Scan for the cell matching the given text and deliver its [X, Y] coordinate at center. 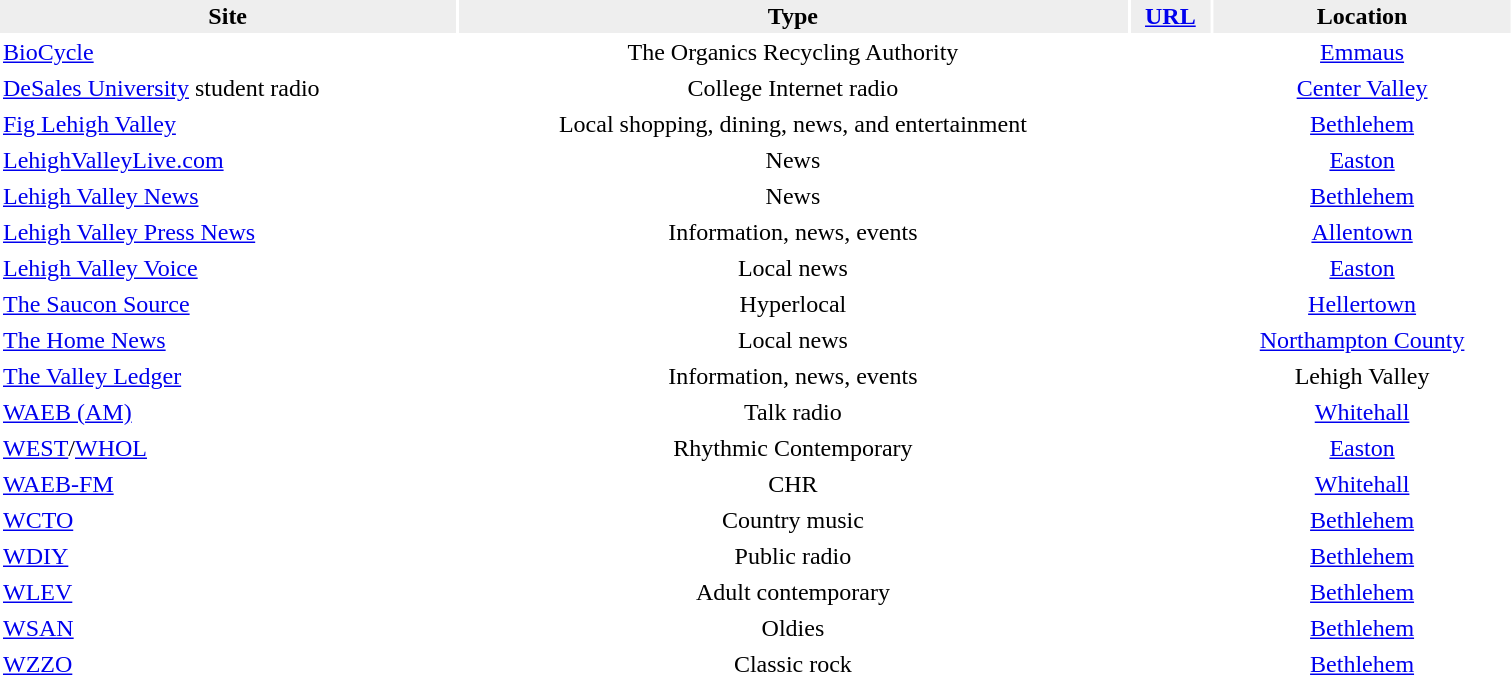
Northampton County [1362, 340]
Country music [792, 520]
Allentown [1362, 232]
Location [1362, 16]
Site [228, 16]
CHR [792, 484]
LehighValleyLive.com [228, 160]
Adult contemporary [792, 592]
The Home News [228, 340]
Lehigh Valley [1362, 376]
Talk radio [792, 412]
BioCycle [228, 52]
Lehigh Valley Voice [228, 268]
DeSales University student radio [228, 88]
Center Valley [1362, 88]
URL [1170, 16]
Hyperlocal [792, 304]
WEST/WHOL [228, 448]
Lehigh Valley News [228, 196]
WLEV [228, 592]
WDIY [228, 556]
College Internet radio [792, 88]
Local shopping, dining, news, and entertainment [792, 124]
Hellertown [1362, 304]
Public radio [792, 556]
Oldies [792, 628]
WAEB (AM) [228, 412]
The Saucon Source [228, 304]
WSAN [228, 628]
Type [792, 16]
The Valley Ledger [228, 376]
Lehigh Valley Press News [228, 232]
WAEB-FM [228, 484]
Emmaus [1362, 52]
Fig Lehigh Valley [228, 124]
Rhythmic Contemporary [792, 448]
The Organics Recycling Authority [792, 52]
WCTO [228, 520]
